Output the (x, y) coordinate of the center of the cell containing the given text.  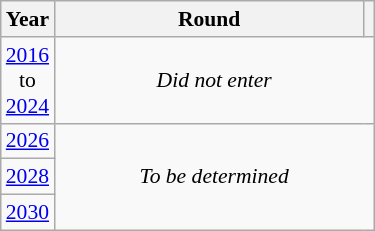
Did not enter (214, 80)
2016to2024 (28, 80)
To be determined (214, 176)
2030 (28, 213)
2028 (28, 177)
Year (28, 19)
2026 (28, 141)
Round (209, 19)
